Scan for the cell matching the given text and deliver its (x, y) coordinate at center. 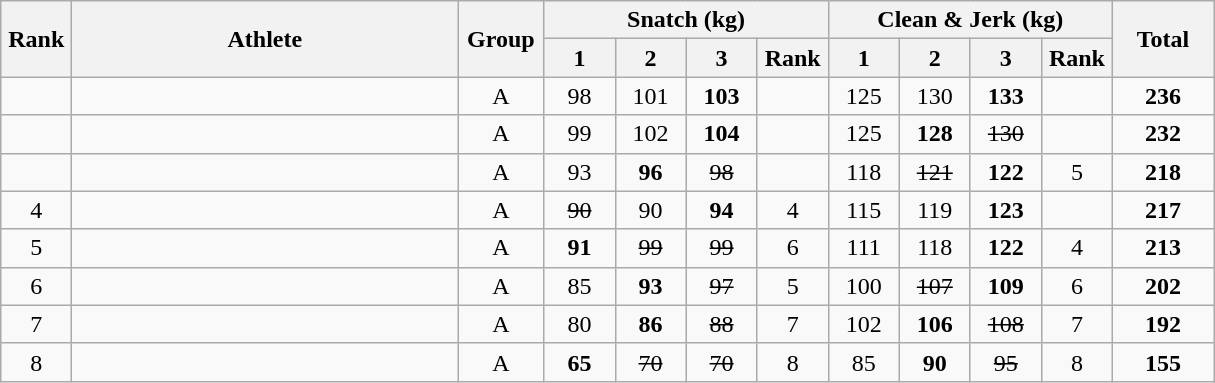
Clean & Jerk (kg) (970, 20)
86 (650, 324)
101 (650, 96)
111 (864, 248)
123 (1006, 210)
103 (722, 96)
218 (1162, 172)
Athlete (265, 39)
217 (1162, 210)
107 (934, 286)
213 (1162, 248)
202 (1162, 286)
192 (1162, 324)
100 (864, 286)
94 (722, 210)
155 (1162, 362)
97 (722, 286)
236 (1162, 96)
Group (501, 39)
119 (934, 210)
91 (580, 248)
121 (934, 172)
109 (1006, 286)
95 (1006, 362)
115 (864, 210)
232 (1162, 134)
104 (722, 134)
108 (1006, 324)
133 (1006, 96)
128 (934, 134)
Snatch (kg) (686, 20)
Total (1162, 39)
88 (722, 324)
96 (650, 172)
65 (580, 362)
80 (580, 324)
106 (934, 324)
